Scan for the cell matching the given text and deliver its [x, y] coordinate at center. 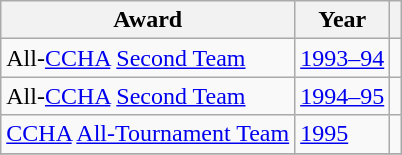
1995 [342, 134]
Year [342, 20]
1994–95 [342, 96]
CCHA All-Tournament Team [148, 134]
Award [148, 20]
1993–94 [342, 58]
